Provide the [x, y] coordinate of the cell's center where the given text is located.  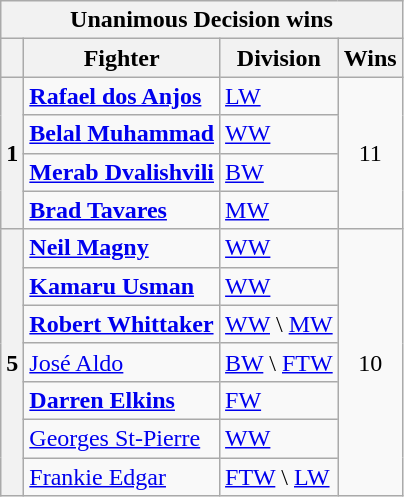
Rafael dos Anjos [122, 96]
WW \ MW [280, 324]
Darren Elkins [122, 400]
10 [370, 362]
FTW \ LW [280, 477]
Merab Dvalishvili [122, 172]
11 [370, 153]
FW [280, 400]
Kamaru Usman [122, 286]
5 [12, 362]
Unanimous Decision wins [202, 20]
José Aldo [122, 362]
BW \ FTW [280, 362]
Frankie Edgar [122, 477]
LW [280, 96]
Fighter [122, 58]
Belal Muhammad [122, 134]
1 [12, 153]
BW [280, 172]
Georges St-Pierre [122, 438]
MW [280, 210]
Neil Magny [122, 248]
Wins [370, 58]
Brad Tavares [122, 210]
Robert Whittaker [122, 324]
Division [280, 58]
